Return [x, y] of the center of cell containing provided text 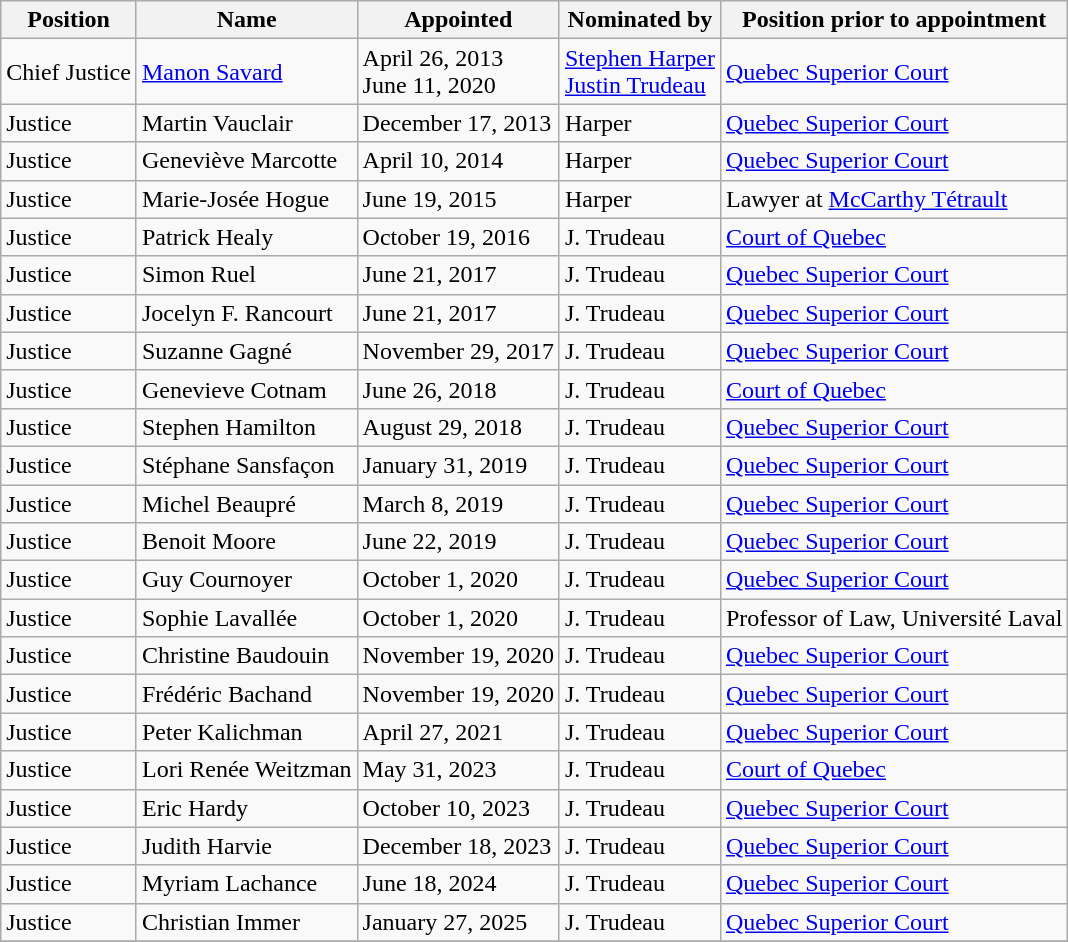
Sophie Lavallée [246, 618]
October 10, 2023 [458, 808]
November 29, 2017 [458, 351]
Genevieve Cotnam [246, 389]
Stéphane Sansfaçon [246, 465]
Appointed [458, 20]
April 27, 2021 [458, 732]
April 10, 2014 [458, 161]
August 29, 2018 [458, 427]
January 31, 2019 [458, 465]
March 8, 2019 [458, 503]
Nominated by [640, 20]
June 19, 2015 [458, 199]
Michel Beaupré [246, 503]
Myriam Lachance [246, 884]
Judith Harvie [246, 846]
Martin Vauclair [246, 123]
June 18, 2024 [458, 884]
June 26, 2018 [458, 389]
Patrick Healy [246, 237]
Simon Ruel [246, 275]
Guy Cournoyer [246, 580]
Stephen HarperJustin Trudeau [640, 72]
Benoit Moore [246, 542]
Christine Baudouin [246, 656]
October 19, 2016 [458, 237]
Geneviève Marcotte [246, 161]
Manon Savard [246, 72]
Frédéric Bachand [246, 694]
June 22, 2019 [458, 542]
Jocelyn F. Rancourt [246, 313]
Christian Immer [246, 922]
April 26, 2013June 11, 2020 [458, 72]
Stephen Hamilton [246, 427]
Lawyer at McCarthy Tétrault [894, 199]
Marie-Josée Hogue [246, 199]
January 27, 2025 [458, 922]
December 17, 2013 [458, 123]
Chief Justice [69, 72]
Suzanne Gagné [246, 351]
Peter Kalichman [246, 732]
Lori Renée Weitzman [246, 770]
Eric Hardy [246, 808]
Position prior to appointment [894, 20]
Name [246, 20]
December 18, 2023 [458, 846]
Professor of Law, Université Laval [894, 618]
Position [69, 20]
May 31, 2023 [458, 770]
